Extract the [x, y] coordinate from the center of the cell holding the provided text.  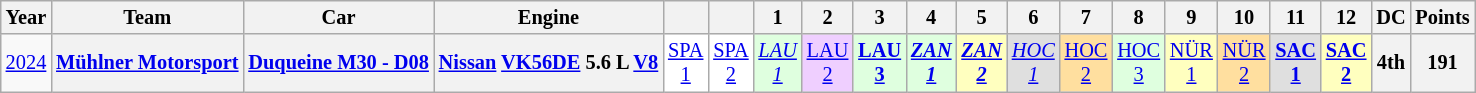
LAU3 [880, 63]
4 [931, 17]
Points [1442, 17]
LAU1 [778, 63]
12 [1346, 17]
Engine [548, 17]
SPA1 [686, 63]
1 [778, 17]
3 [880, 17]
HOC2 [1086, 63]
8 [1138, 17]
LAU2 [828, 63]
SAC1 [1295, 63]
Nissan VK56DE 5.6 L V8 [548, 63]
HOC3 [1138, 63]
4th [1390, 63]
DC [1390, 17]
Car [338, 17]
2024 [26, 63]
Team [147, 17]
5 [981, 17]
11 [1295, 17]
NÜR1 [1192, 63]
Duqueine M30 - D08 [338, 63]
Mühlner Motorsport [147, 63]
191 [1442, 63]
6 [1034, 17]
2 [828, 17]
Year [26, 17]
ZAN2 [981, 63]
NÜR2 [1244, 63]
10 [1244, 17]
SPA2 [730, 63]
ZAN1 [931, 63]
7 [1086, 17]
9 [1192, 17]
SAC2 [1346, 63]
HOC1 [1034, 63]
